For the text-containing cell, return its midpoint in (X, Y) coordinate format. 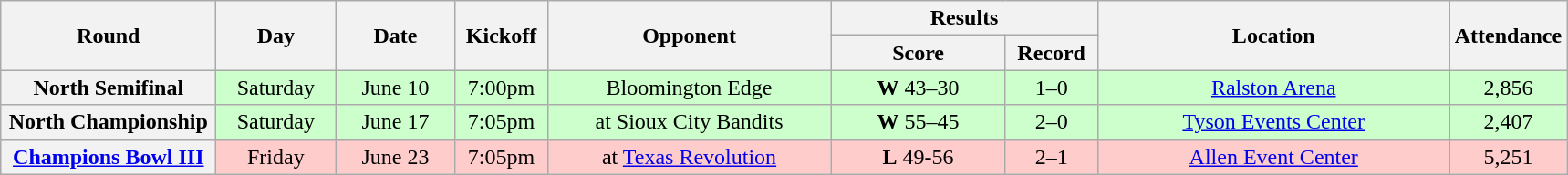
Round (109, 36)
W 55–45 (918, 122)
Kickoff (502, 36)
Allen Event Center (1273, 157)
Location (1273, 36)
North Championship (109, 122)
Day (275, 36)
at Texas Revolution (690, 157)
Opponent (690, 36)
June 23 (396, 157)
Attendance (1508, 36)
Tyson Events Center (1273, 122)
North Semifinal (109, 87)
Date (396, 36)
Friday (275, 157)
Score (918, 53)
5,251 (1508, 157)
Results (964, 18)
Ralston Arena (1273, 87)
2,407 (1508, 122)
Champions Bowl III (109, 157)
2–0 (1051, 122)
2–1 (1051, 157)
Bloomington Edge (690, 87)
L 49-56 (918, 157)
Record (1051, 53)
7:00pm (502, 87)
1–0 (1051, 87)
June 17 (396, 122)
at Sioux City Bandits (690, 122)
2,856 (1508, 87)
June 10 (396, 87)
W 43–30 (918, 87)
